Scan for the cell matching the given text and deliver its [X, Y] coordinate at center. 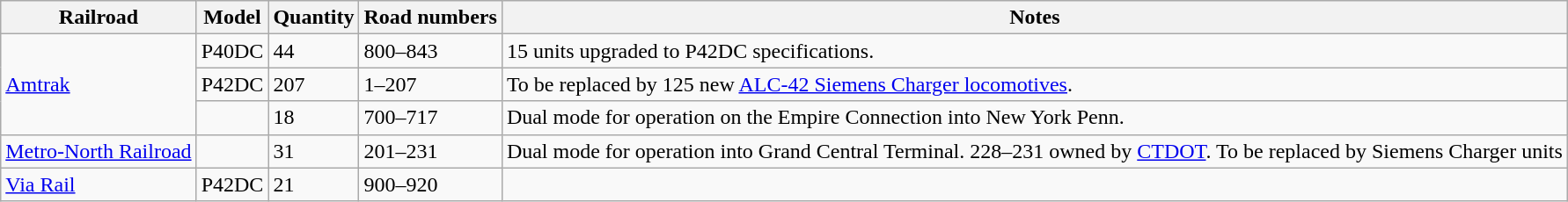
Via Rail [99, 184]
Model [232, 18]
44 [313, 51]
1–207 [430, 84]
31 [313, 151]
Amtrak [99, 84]
Notes [1035, 18]
Road numbers [430, 18]
P40DC [232, 51]
207 [313, 84]
15 units upgraded to P42DC specifications. [1035, 51]
21 [313, 184]
201–231 [430, 151]
900–920 [430, 184]
800–843 [430, 51]
To be replaced by 125 new ALC-42 Siemens Charger locomotives. [1035, 84]
Dual mode for operation on the Empire Connection into New York Penn. [1035, 118]
Metro-North Railroad [99, 151]
Railroad [99, 18]
Dual mode for operation into Grand Central Terminal. 228–231 owned by CTDOT. To be replaced by Siemens Charger units [1035, 151]
18 [313, 118]
700–717 [430, 118]
Quantity [313, 18]
